Output the [X, Y] coordinate of the center of the cell containing the given text.  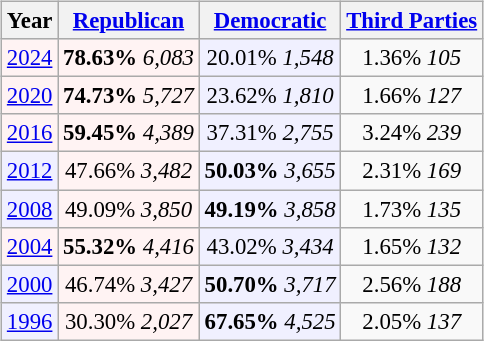
2004 [30, 246]
50.03% 3,655 [270, 171]
1996 [30, 321]
78.63% 6,083 [129, 58]
67.65% 4,525 [270, 321]
55.32% 4,416 [129, 246]
43.02% 3,434 [270, 246]
50.70% 3,717 [270, 284]
1.66% 127 [412, 96]
1.36% 105 [412, 58]
Third Parties [412, 21]
59.45% 4,389 [129, 133]
2000 [30, 284]
30.30% 2,027 [129, 321]
1.73% 135 [412, 209]
1.65% 132 [412, 246]
2024 [30, 58]
2.05% 137 [412, 321]
Republican [129, 21]
Democratic [270, 21]
46.74% 3,427 [129, 284]
2020 [30, 96]
3.24% 239 [412, 133]
49.19% 3,858 [270, 209]
74.73% 5,727 [129, 96]
2.31% 169 [412, 171]
Year [30, 21]
37.31% 2,755 [270, 133]
2.56% 188 [412, 284]
2016 [30, 133]
49.09% 3,850 [129, 209]
23.62% 1,810 [270, 96]
20.01% 1,548 [270, 58]
2012 [30, 171]
2008 [30, 209]
47.66% 3,482 [129, 171]
